Capture the cell that displays the provided text and extract its [x, y] central coordinate. 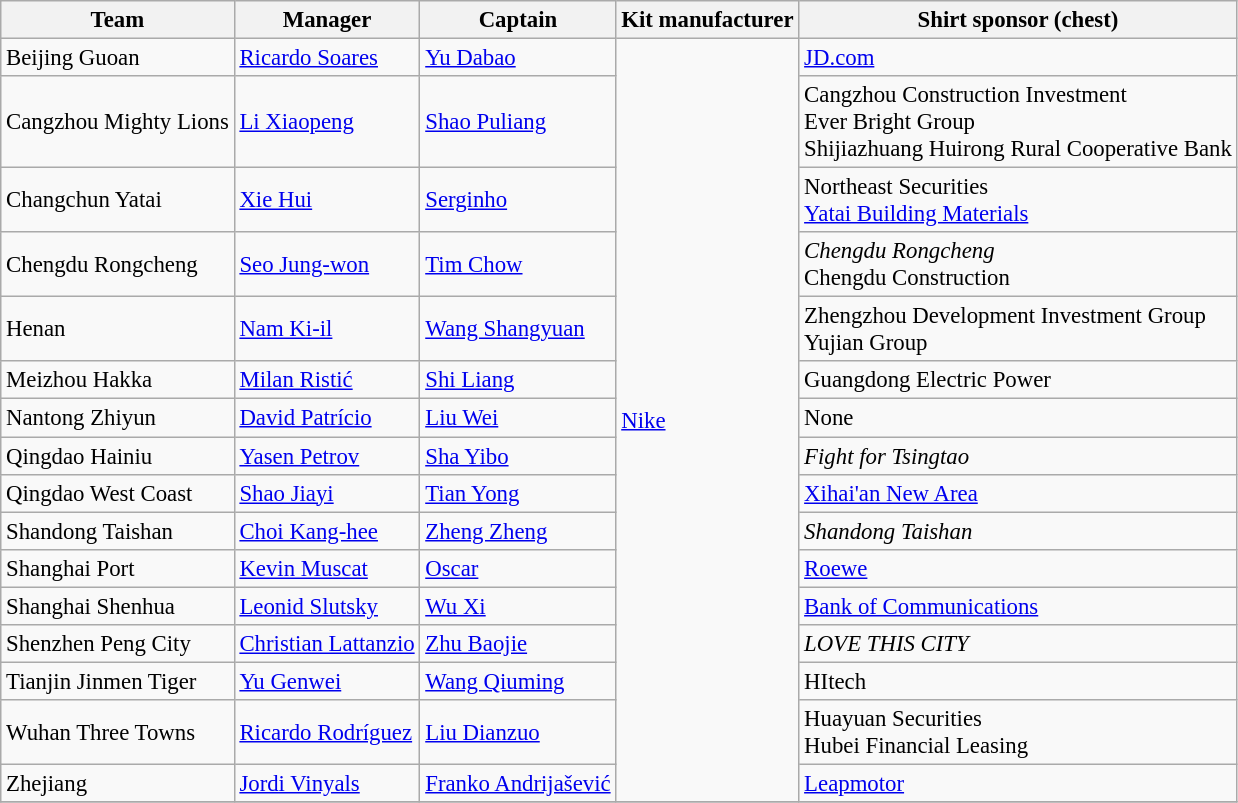
Huayuan SecuritiesHubei Financial Leasing [1018, 732]
Shirt sponsor (chest) [1018, 20]
Captain [518, 20]
Bank of Communications [1018, 606]
Wuhan Three Towns [118, 732]
Shanghai Shenhua [118, 606]
Chengdu Rongcheng [118, 264]
Leapmotor [1018, 783]
Xie Hui [327, 200]
Fight for Tsingtao [1018, 456]
Qingdao West Coast [118, 493]
Nike [708, 421]
Shanghai Port [118, 568]
Henan [118, 330]
Shi Liang [518, 381]
JD.com [1018, 58]
None [1018, 418]
Kit manufacturer [708, 20]
Zhejiang [118, 783]
Yu Dabao [518, 58]
Oscar [518, 568]
Wu Xi [518, 606]
Meizhou Hakka [118, 381]
Manager [327, 20]
Cangzhou Construction InvestmentEver Bright GroupShijiazhuang Huirong Rural Cooperative Bank [1018, 122]
Liu Wei [518, 418]
Nam Ki-il [327, 330]
Beijing Guoan [118, 58]
HItech [1018, 681]
Serginho [518, 200]
Ricardo Soares [327, 58]
Zhu Baojie [518, 644]
LOVE THIS CITY [1018, 644]
Shao Jiayi [327, 493]
Wang Qiuming [518, 681]
Christian Lattanzio [327, 644]
Zheng Zheng [518, 531]
Leonid Slutsky [327, 606]
David Patrício [327, 418]
Li Xiaopeng [327, 122]
Zhengzhou Development Investment GroupYujian Group [1018, 330]
Seo Jung-won [327, 264]
Jordi Vinyals [327, 783]
Roewe [1018, 568]
Milan Ristić [327, 381]
Changchun Yatai [118, 200]
Shenzhen Peng City [118, 644]
Choi Kang-hee [327, 531]
Nantong Zhiyun [118, 418]
Team [118, 20]
Franko Andrijašević [518, 783]
Guangdong Electric Power [1018, 381]
Yu Genwei [327, 681]
Cangzhou Mighty Lions [118, 122]
Ricardo Rodríguez [327, 732]
Chengdu RongchengChengdu Construction [1018, 264]
Qingdao Hainiu [118, 456]
Yasen Petrov [327, 456]
Sha Yibo [518, 456]
Northeast SecuritiesYatai Building Materials [1018, 200]
Kevin Muscat [327, 568]
Shao Puliang [518, 122]
Tim Chow [518, 264]
Liu Dianzuo [518, 732]
Tianjin Jinmen Tiger [118, 681]
Wang Shangyuan [518, 330]
Xihai'an New Area [1018, 493]
Tian Yong [518, 493]
